Identify which cell holds the provided text, then report its [x, y] central coordinate. 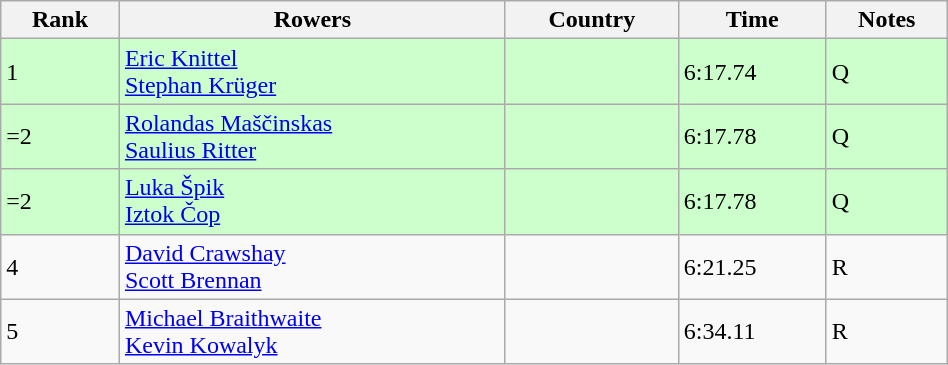
1 [60, 72]
Rank [60, 20]
Luka ŠpikIztok Čop [312, 202]
Rolandas MaščinskasSaulius Ritter [312, 136]
Eric KnittelStephan Krüger [312, 72]
5 [60, 332]
6:34.11 [752, 332]
Michael BraithwaiteKevin Kowalyk [312, 332]
4 [60, 266]
Notes [886, 20]
David CrawshayScott Brennan [312, 266]
6:17.74 [752, 72]
Country [592, 20]
Time [752, 20]
Rowers [312, 20]
6:21.25 [752, 266]
